Determine the (x, y) coordinate at the center of the cell enclosing the given text.  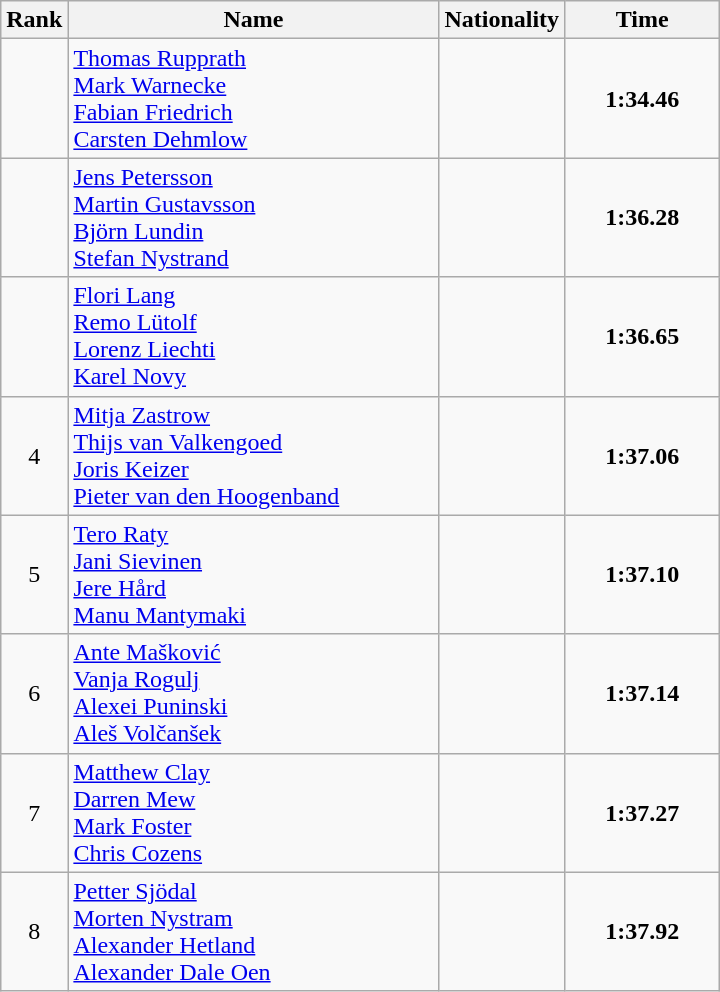
5 (34, 574)
7 (34, 812)
Petter SjödalMorten NystramAlexander HetlandAlexander Dale Oen (254, 932)
Mitja ZastrowThijs van ValkengoedJoris KeizerPieter van den Hoogenband (254, 456)
1:34.46 (642, 98)
Name (254, 20)
6 (34, 694)
1:36.28 (642, 218)
Time (642, 20)
Nationality (502, 20)
1:37.14 (642, 694)
Matthew ClayDarren MewMark FosterChris Cozens (254, 812)
Thomas RupprathMark WarneckeFabian FriedrichCarsten Dehmlow (254, 98)
Rank (34, 20)
1:37.06 (642, 456)
Tero RatyJani SievinenJere HårdManu Mantymaki (254, 574)
1:37.10 (642, 574)
Jens PeterssonMartin GustavssonBjörn LundinStefan Nystrand (254, 218)
1:37.27 (642, 812)
1:37.92 (642, 932)
4 (34, 456)
1:36.65 (642, 336)
8 (34, 932)
Ante MaškovićVanja RoguljAlexei PuninskiAleš Volčanšek (254, 694)
Flori LangRemo LütolfLorenz LiechtiKarel Novy (254, 336)
